Identify which cell holds the provided text, then report its (x, y) central coordinate. 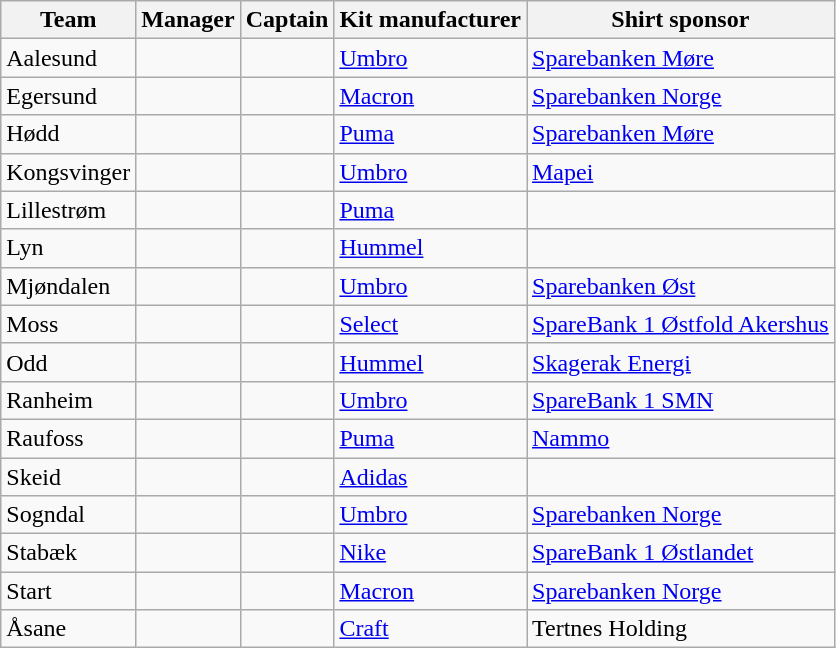
Mjøndalen (68, 286)
Mapei (680, 172)
Adidas (430, 477)
Nammo (680, 438)
Raufoss (68, 438)
Egersund (68, 96)
Kongsvinger (68, 172)
Tertnes Holding (680, 629)
Hødd (68, 134)
Start (68, 591)
Kit manufacturer (430, 20)
Captain (287, 20)
Shirt sponsor (680, 20)
SpareBank 1 Østlandet (680, 553)
SpareBank 1 Østfold Akershus (680, 324)
Team (68, 20)
Aalesund (68, 58)
Skagerak Energi (680, 362)
SpareBank 1 SMN (680, 400)
Moss (68, 324)
Odd (68, 362)
Stabæk (68, 553)
Craft (430, 629)
Manager (188, 20)
Lillestrøm (68, 210)
Lyn (68, 248)
Sogndal (68, 515)
Ranheim (68, 400)
Skeid (68, 477)
Åsane (68, 629)
Nike (430, 553)
Select (430, 324)
Sparebanken Øst (680, 286)
